Search for the cell housing the specified text and yield its [X, Y] center coordinate. 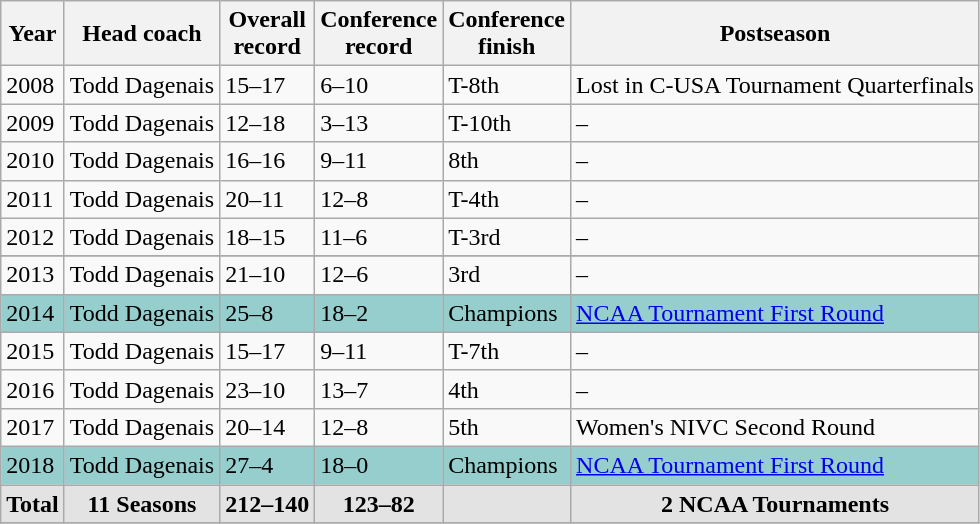
T-4th [507, 199]
Total [33, 503]
6–10 [379, 85]
12–6 [379, 275]
2013 [33, 275]
12–18 [268, 123]
2018 [33, 465]
T-8th [507, 85]
3–13 [379, 123]
Lost in C-USA Tournament Quarterfinals [776, 85]
20–14 [268, 427]
20–11 [268, 199]
2009 [33, 123]
13–7 [379, 389]
2015 [33, 351]
16–16 [268, 161]
8th [507, 161]
18–0 [379, 465]
23–10 [268, 389]
21–10 [268, 275]
Head coach [142, 34]
11 Seasons [142, 503]
Year [33, 34]
18–2 [379, 313]
T-3rd [507, 237]
5th [507, 427]
2014 [33, 313]
2017 [33, 427]
2008 [33, 85]
Overall record [268, 34]
4th [507, 389]
212–140 [268, 503]
Women's NIVC Second Round [776, 427]
3rd [507, 275]
T-7th [507, 351]
2016 [33, 389]
Conference finish [507, 34]
2012 [33, 237]
11–6 [379, 237]
Conference record [379, 34]
2011 [33, 199]
Postseason [776, 34]
123–82 [379, 503]
18–15 [268, 237]
27–4 [268, 465]
25–8 [268, 313]
2 NCAA Tournaments [776, 503]
T-10th [507, 123]
2010 [33, 161]
